Output the (x, y) coordinate of the center of the cell containing the given text.  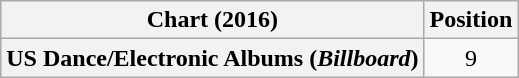
US Dance/Electronic Albums (Billboard) (212, 58)
9 (471, 58)
Chart (2016) (212, 20)
Position (471, 20)
